Capture the cell that displays the provided text and extract its (x, y) central coordinate. 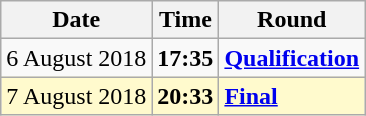
17:35 (186, 58)
6 August 2018 (76, 58)
7 August 2018 (76, 96)
Date (76, 20)
Qualification (292, 58)
Round (292, 20)
20:33 (186, 96)
Time (186, 20)
Final (292, 96)
